Scan for the cell matching the given text and deliver its (X, Y) coordinate at center. 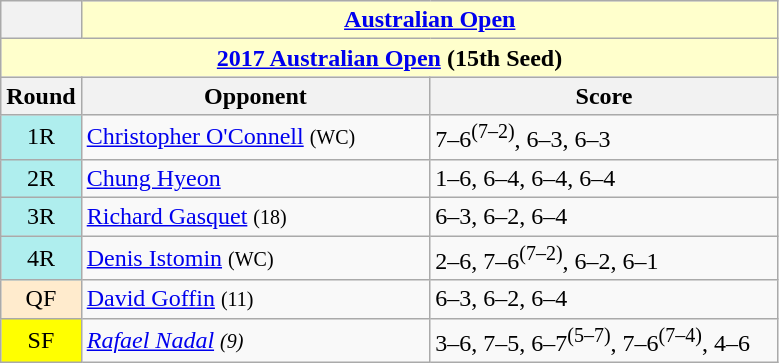
Chung Hyeon (256, 178)
Denis Istomin (WC) (256, 258)
3R (41, 217)
Opponent (256, 96)
3–6, 7–5, 6–7(5–7), 7–6(7–4), 4–6 (604, 340)
QF (41, 299)
2–6, 7–6(7–2), 6–2, 6–1 (604, 258)
1–6, 6–4, 6–4, 6–4 (604, 178)
2017 Australian Open (15th Seed) (390, 58)
7–6(7–2), 6–3, 6–3 (604, 138)
Christopher O'Connell (WC) (256, 138)
Australian Open (430, 20)
4R (41, 258)
Round (41, 96)
2R (41, 178)
Score (604, 96)
1R (41, 138)
Richard Gasquet (18) (256, 217)
SF (41, 340)
David Goffin (11) (256, 299)
Rafael Nadal (9) (256, 340)
